Return the (x, y) coordinate for the center point of the cell that contains the specified text.  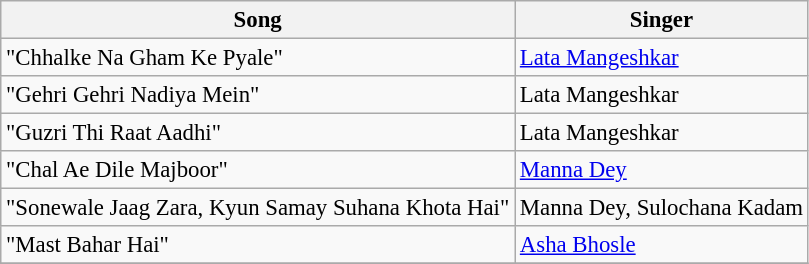
Asha Bhosle (662, 245)
"Gehri Gehri Nadiya Mein" (258, 95)
"Mast Bahar Hai" (258, 245)
Singer (662, 20)
"Guzri Thi Raat Aadhi" (258, 133)
Manna Dey (662, 170)
Manna Dey, Sulochana Kadam (662, 208)
"Chhalke Na Gham Ke Pyale" (258, 58)
"Chal Ae Dile Majboor" (258, 170)
Song (258, 20)
"Sonewale Jaag Zara, Kyun Samay Suhana Khota Hai" (258, 208)
